For the text-containing cell, return its midpoint in [X, Y] coordinate format. 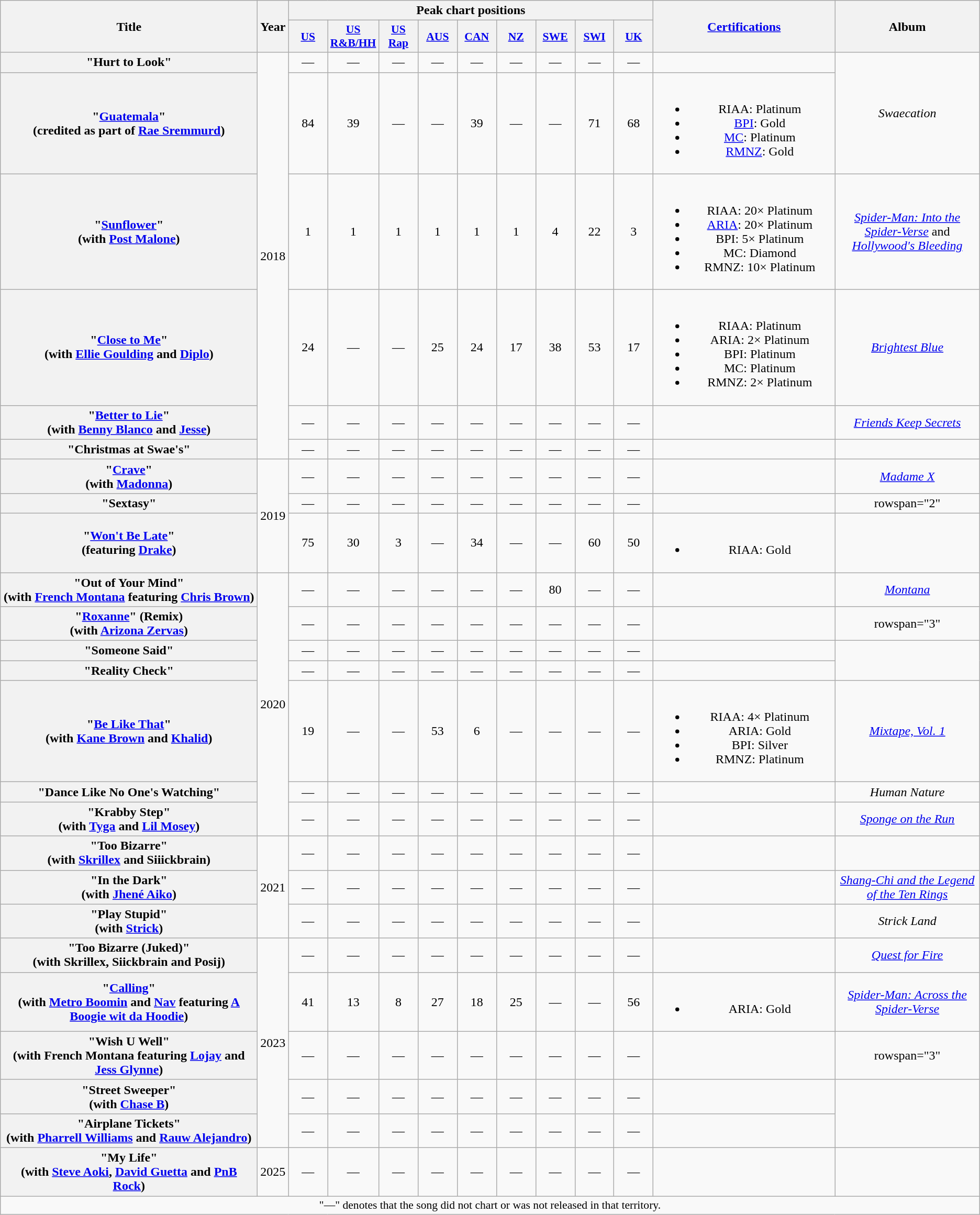
75 [308, 542]
"Reality Check" [129, 671]
"Out of Your Mind"(with French Montana featuring Chris Brown) [129, 589]
US [308, 37]
"Sextasy" [129, 503]
Title [129, 26]
13 [353, 1002]
84 [308, 123]
UK [633, 37]
38 [555, 348]
"Hurt to Look" [129, 62]
Brightest Blue [907, 348]
"Better to Lie"(with Benny Blanco and Jesse) [129, 422]
27 [438, 1002]
"Crave"(with Madonna) [129, 476]
RIAA: Gold [744, 542]
Mixtape, Vol. 1 [907, 731]
56 [633, 1002]
Year [273, 26]
2021 [273, 887]
2023 [273, 1043]
"Sunflower"(with Post Malone) [129, 231]
71 [595, 123]
SWE [555, 37]
"My Life"(with Steve Aoki, David Guetta and PnB Rock) [129, 1172]
"Play Stupid"(with Strick) [129, 921]
19 [308, 731]
34 [476, 542]
ARIA: Gold [744, 1002]
"Close to Me"(with Ellie Goulding and Diplo) [129, 348]
2025 [273, 1172]
Spider-Man: Across the Spider-Verse [907, 1002]
Certifications [744, 26]
"Christmas at Swae's" [129, 449]
Madame X [907, 476]
Human Nature [907, 792]
"Too Bizarre"(with Skrillex and Siiickbrain) [129, 853]
"In the Dark"(with Jhené Aiko) [129, 887]
NZ [516, 37]
"Too Bizarre (Juked)"(with Skrillex, Siickbrain and Posij) [129, 955]
2019 [273, 516]
Montana [907, 589]
41 [308, 1002]
RIAA: 4× PlatinumARIA: GoldBPI: SilverRMNZ: Platinum [744, 731]
4 [555, 231]
60 [595, 542]
"Street Sweeper"(with Chase B) [129, 1096]
Swaecation [907, 113]
2018 [273, 255]
rowspan="2" [907, 503]
Shang-Chi and the Legend of the Ten Rings [907, 887]
Sponge on the Run [907, 819]
CAN [476, 37]
30 [353, 542]
Friends Keep Secrets [907, 422]
Strick Land [907, 921]
68 [633, 123]
"Dance Like No One's Watching" [129, 792]
18 [476, 1002]
"Someone Said" [129, 651]
RIAA: 20× PlatinumARIA: 20× PlatinumBPI: 5× PlatinumMC: DiamondRMNZ: 10× Platinum [744, 231]
"Krabby Step"(with Tyga and Lil Mosey) [129, 819]
USRap [398, 37]
"Roxanne" (Remix)(with Arizona Zervas) [129, 624]
2020 [273, 705]
Album [907, 26]
"Guatemala"(credited as part of Rae Sremmurd) [129, 123]
"—" denotes that the song did not chart or was not released in that territory. [490, 1205]
Peak chart positions [471, 10]
"Be Like That"(with Kane Brown and Khalid) [129, 731]
USR&B/HH [353, 37]
"Wish U Well"(with French Montana featuring Lojay and Jess Glynne) [129, 1055]
"Airplane Tickets"(with Pharrell Williams and Rauw Alejandro) [129, 1131]
50 [633, 542]
"Won't Be Late"(featuring Drake) [129, 542]
22 [595, 231]
6 [476, 731]
SWI [595, 37]
RIAA: PlatinumBPI: GoldMC: PlatinumRMNZ: Gold [744, 123]
80 [555, 589]
Spider-Man: Into the Spider-Verse and Hollywood's Bleeding [907, 231]
AUS [438, 37]
RIAA: PlatinumARIA: 2× PlatinumBPI: PlatinumMC: PlatinumRMNZ: 2× Platinum [744, 348]
8 [398, 1002]
"Calling"(with Metro Boomin and Nav featuring A Boogie wit da Hoodie) [129, 1002]
Quest for Fire [907, 955]
